For the text-containing cell, return its midpoint in [X, Y] coordinate format. 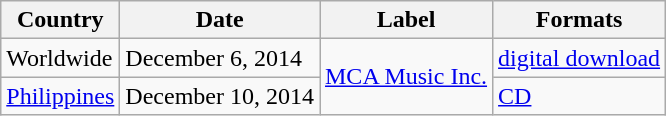
Country [60, 20]
Formats [580, 20]
December 6, 2014 [220, 58]
CD [580, 96]
Philippines [60, 96]
Label [406, 20]
MCA Music Inc. [406, 77]
December 10, 2014 [220, 96]
Worldwide [60, 58]
Date [220, 20]
digital download [580, 58]
